Extract the (X, Y) coordinate from the center of the cell holding the provided text.  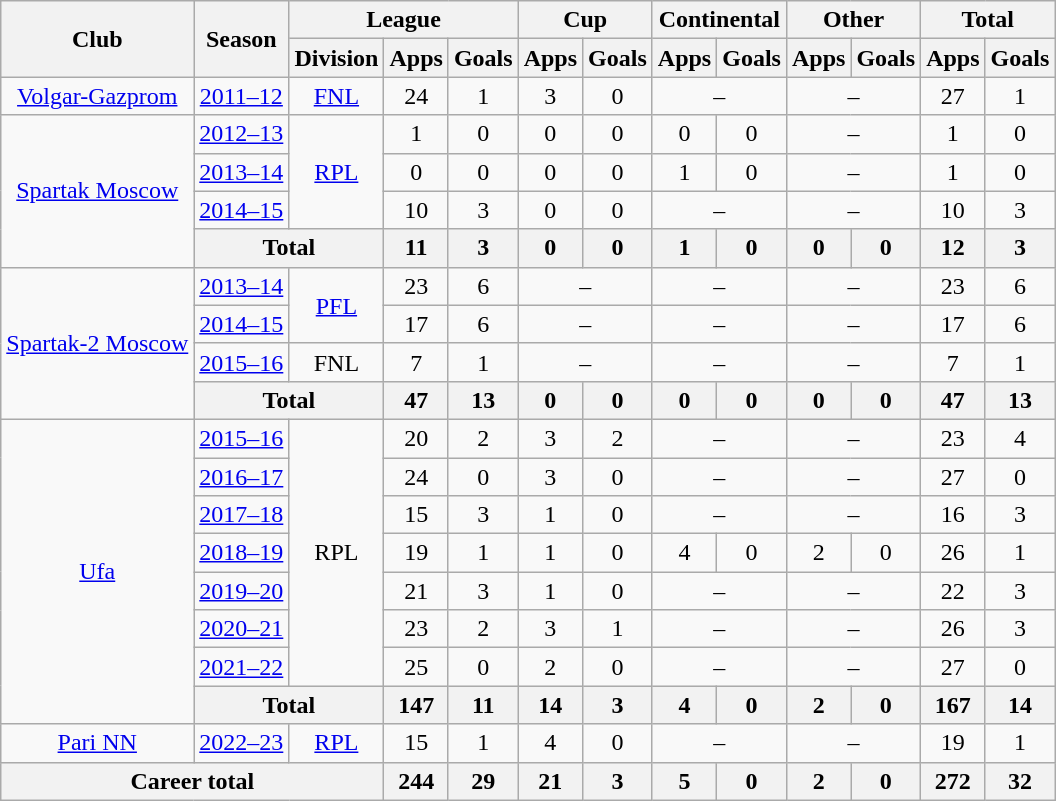
32 (1020, 781)
League (404, 20)
2012–13 (242, 134)
Career total (192, 781)
Ufa (98, 571)
12 (953, 248)
2016–17 (242, 477)
5 (684, 781)
16 (953, 515)
Season (242, 39)
2020–21 (242, 629)
22 (953, 591)
25 (416, 667)
Continental (719, 20)
Spartak Moscow (98, 191)
2011–12 (242, 96)
2022–23 (242, 743)
29 (483, 781)
272 (953, 781)
Volgar-Gazprom (98, 96)
2017–18 (242, 515)
Pari NN (98, 743)
167 (953, 705)
Spartak-2 Moscow (98, 343)
20 (416, 438)
Cup (585, 20)
244 (416, 781)
2021–22 (242, 667)
147 (416, 705)
2019–20 (242, 591)
2018–19 (242, 553)
PFL (336, 305)
Club (98, 39)
Other (853, 20)
Division (336, 58)
